Detect which cell encompasses the target text, then output its (X, Y) center coordinate. 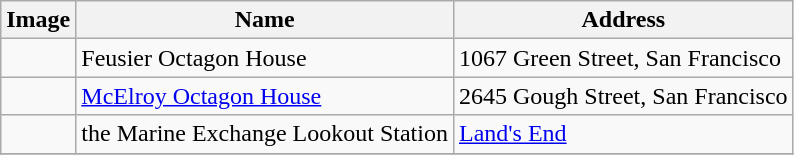
Land's End (623, 134)
1067 Green Street, San Francisco (623, 58)
the Marine Exchange Lookout Station (265, 134)
McElroy Octagon House (265, 96)
Feusier Octagon House (265, 58)
Image (38, 20)
2645 Gough Street, San Francisco (623, 96)
Name (265, 20)
Address (623, 20)
